Find where the given text appears and provide that cell's center as [x, y] coordinate. 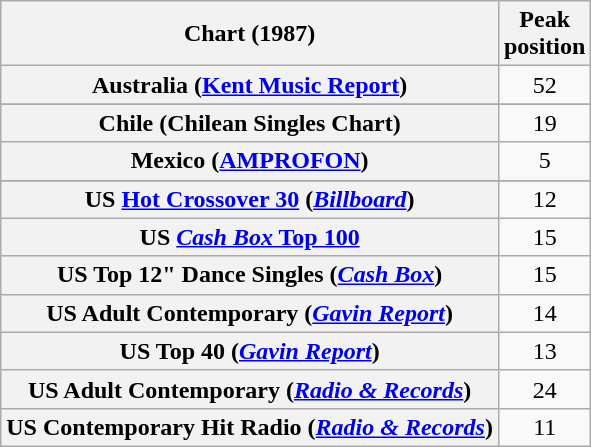
US Cash Box Top 100 [250, 237]
Mexico (AMPROFON) [250, 161]
11 [544, 427]
US Adult Contemporary (Radio & Records) [250, 389]
12 [544, 199]
19 [544, 123]
13 [544, 351]
US Top 12" Dance Singles (Cash Box) [250, 275]
52 [544, 85]
Peakposition [544, 34]
Australia (Kent Music Report) [250, 85]
24 [544, 389]
Chart (1987) [250, 34]
US Hot Crossover 30 (Billboard) [250, 199]
14 [544, 313]
5 [544, 161]
US Adult Contemporary (Gavin Report) [250, 313]
Chile (Chilean Singles Chart) [250, 123]
US Top 40 (Gavin Report) [250, 351]
US Contemporary Hit Radio (Radio & Records) [250, 427]
